Search for the cell housing the specified text and yield its [X, Y] center coordinate. 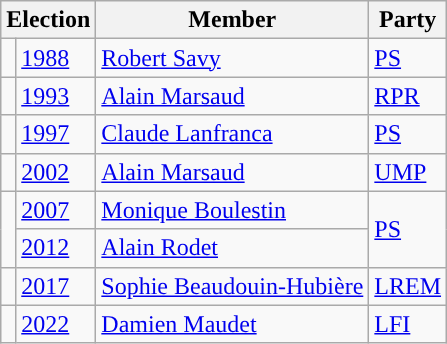
UMP [408, 172]
2007 [56, 210]
Election [48, 20]
2002 [56, 172]
Robert Savy [232, 58]
LREM [408, 286]
Member [232, 20]
Party [408, 20]
Alain Rodet [232, 248]
1997 [56, 134]
Monique Boulestin [232, 210]
Damien Maudet [232, 324]
2012 [56, 248]
1993 [56, 96]
RPR [408, 96]
Claude Lanfranca [232, 134]
2017 [56, 286]
1988 [56, 58]
Sophie Beaudouin-Hubière [232, 286]
2022 [56, 324]
LFI [408, 324]
